Determine the [x, y] coordinate at the center of the cell enclosing the given text.  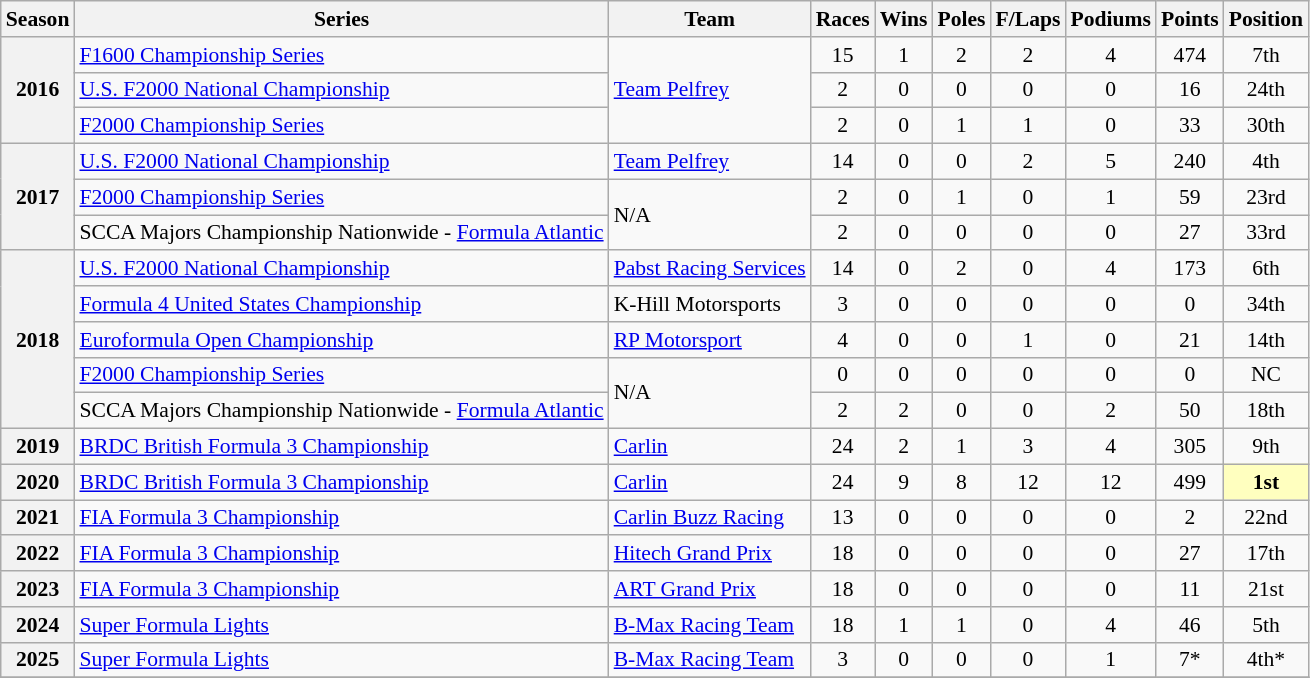
59 [1190, 197]
Hitech Grand Prix [710, 554]
21st [1266, 589]
9th [1266, 447]
ART Grand Prix [710, 589]
F1600 Championship Series [341, 55]
24th [1266, 90]
2017 [38, 198]
17th [1266, 554]
6th [1266, 269]
Wins [904, 19]
1st [1266, 482]
Pabst Racing Services [710, 269]
50 [1190, 411]
499 [1190, 482]
Team [710, 19]
Races [843, 19]
2022 [38, 554]
22nd [1266, 518]
K-Hill Motorsports [710, 304]
RP Motorsport [710, 340]
23rd [1266, 197]
30th [1266, 126]
NC [1266, 375]
2025 [38, 660]
Podiums [1110, 19]
2020 [38, 482]
4th* [1266, 660]
5th [1266, 625]
Position [1266, 19]
13 [843, 518]
33rd [1266, 233]
2023 [38, 589]
7* [1190, 660]
2018 [38, 340]
Points [1190, 19]
Poles [961, 19]
2019 [38, 447]
Carlin Buzz Racing [710, 518]
11 [1190, 589]
F/Laps [1028, 19]
474 [1190, 55]
2021 [38, 518]
16 [1190, 90]
9 [904, 482]
34th [1266, 304]
8 [961, 482]
5 [1110, 162]
15 [843, 55]
305 [1190, 447]
46 [1190, 625]
2016 [38, 90]
Euroformula Open Championship [341, 340]
4th [1266, 162]
Season [38, 19]
14th [1266, 340]
173 [1190, 269]
Formula 4 United States Championship [341, 304]
7th [1266, 55]
18th [1266, 411]
240 [1190, 162]
33 [1190, 126]
Series [341, 19]
21 [1190, 340]
2024 [38, 625]
